Search for the cell housing the specified text and yield its (X, Y) center coordinate. 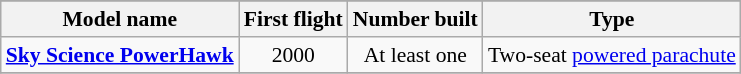
Type (612, 19)
Sky Science PowerHawk (120, 55)
2000 (294, 55)
First flight (294, 19)
Two-seat powered parachute (612, 55)
At least one (416, 55)
Model name (120, 19)
Number built (416, 19)
